From the cell containing the given text, extract its center point as [x, y] coordinate. 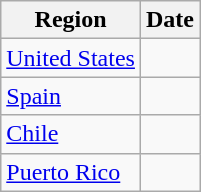
United States [71, 58]
Puerto Rico [71, 172]
Region [71, 20]
Date [170, 20]
Chile [71, 134]
Spain [71, 96]
